Output the (x, y) coordinate of the center of the cell containing the given text.  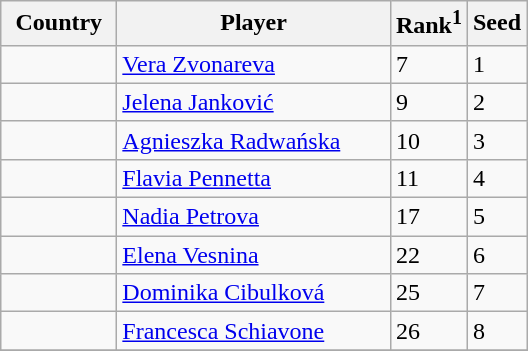
4 (496, 178)
Dominika Cibulková (254, 293)
Nadia Petrova (254, 217)
Vera Zvonareva (254, 64)
Agnieszka Radwańska (254, 140)
26 (428, 331)
9 (428, 102)
10 (428, 140)
Seed (496, 24)
Francesca Schiavone (254, 331)
6 (496, 255)
Jelena Janković (254, 102)
22 (428, 255)
Country (59, 24)
1 (496, 64)
8 (496, 331)
5 (496, 217)
Elena Vesnina (254, 255)
Player (254, 24)
Rank1 (428, 24)
2 (496, 102)
3 (496, 140)
25 (428, 293)
Flavia Pennetta (254, 178)
11 (428, 178)
17 (428, 217)
